Find where the given text appears and provide that cell's center as [X, Y] coordinate. 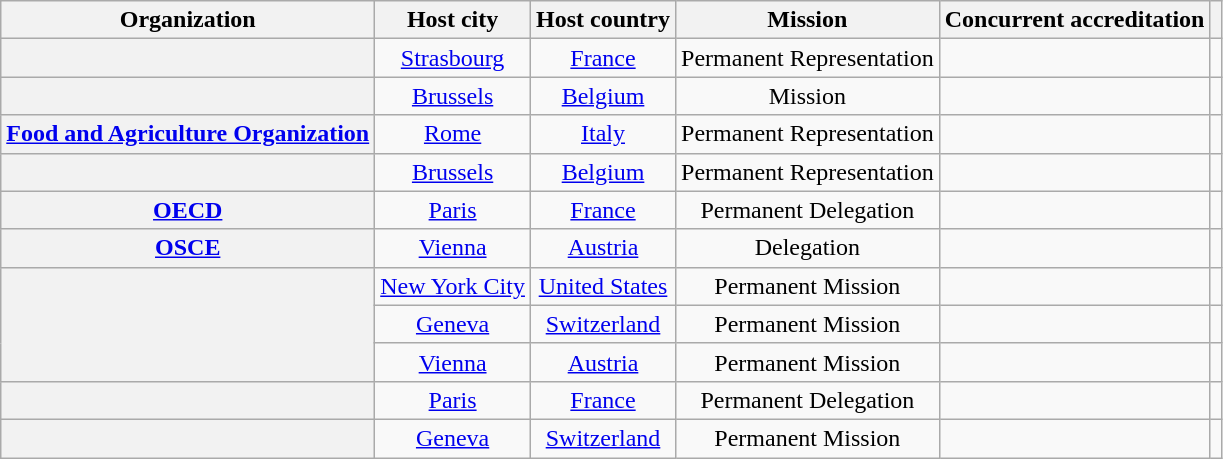
Host country [602, 20]
Organization [188, 20]
New York City [453, 286]
Delegation [808, 248]
Strasbourg [453, 58]
Food and Agriculture Organization [188, 134]
OSCE [188, 248]
United States [602, 286]
Italy [602, 134]
Host city [453, 20]
OECD [188, 210]
Concurrent accreditation [1074, 20]
Rome [453, 134]
